Output the (x, y) coordinate of the center of the cell containing the given text.  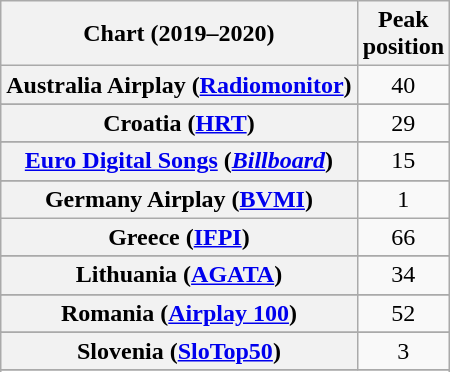
Croatia (HRT) (179, 123)
Greece (IFPI) (179, 237)
40 (403, 85)
Romania (Airplay 100) (179, 313)
Lithuania (AGATA) (179, 275)
15 (403, 161)
1 (403, 199)
Euro Digital Songs (Billboard) (179, 161)
52 (403, 313)
Peakposition (403, 34)
34 (403, 275)
3 (403, 351)
Australia Airplay (Radiomonitor) (179, 85)
66 (403, 237)
Chart (2019–2020) (179, 34)
29 (403, 123)
Germany Airplay (BVMI) (179, 199)
Slovenia (SloTop50) (179, 351)
